Detect which cell encompasses the target text, then output its [X, Y] center coordinate. 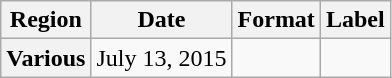
Format [276, 20]
Various [46, 58]
Date [162, 20]
Region [46, 20]
Label [355, 20]
July 13, 2015 [162, 58]
